Capture the cell that displays the provided text and extract its [X, Y] central coordinate. 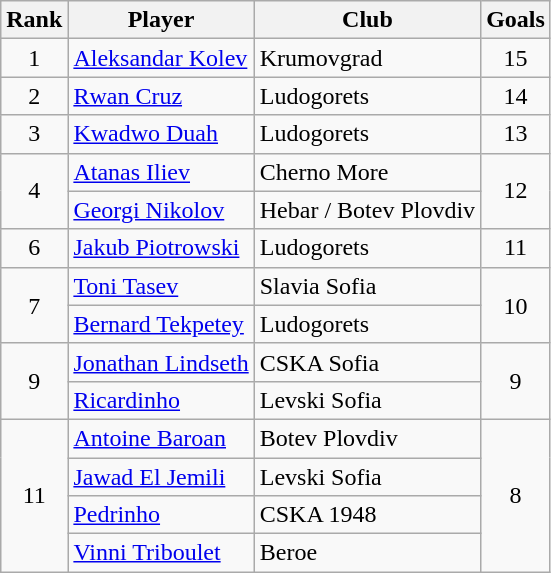
Jawad El Jemili [161, 477]
Hebar / Botev Plovdiv [367, 210]
Rwan Cruz [161, 96]
13 [516, 134]
10 [516, 305]
Toni Tasev [161, 286]
Aleksandar Kolev [161, 58]
8 [516, 495]
4 [34, 191]
Bernard Tekpetey [161, 324]
Beroe [367, 553]
7 [34, 305]
3 [34, 134]
2 [34, 96]
Rank [34, 20]
Jakub Piotrowski [161, 248]
Antoine Baroan [161, 438]
Atanas Iliev [161, 172]
Vinni Triboulet [161, 553]
Ricardinho [161, 400]
Pedrinho [161, 515]
6 [34, 248]
15 [516, 58]
Krumovgrad [367, 58]
Kwadwo Duah [161, 134]
Goals [516, 20]
Jonathan Lindseth [161, 362]
Club [367, 20]
14 [516, 96]
CSKA 1948 [367, 515]
Georgi Nikolov [161, 210]
Cherno More [367, 172]
Player [161, 20]
Slavia Sofia [367, 286]
Botev Plovdiv [367, 438]
CSKA Sofia [367, 362]
1 [34, 58]
12 [516, 191]
